Provide the (X, Y) coordinate of the cell's center where the given text is located.  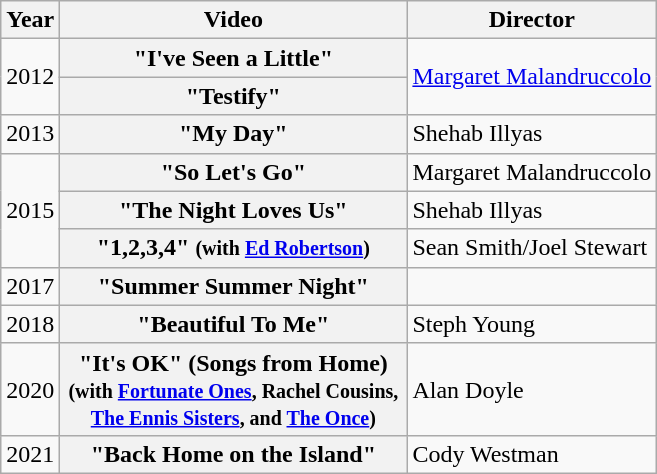
"Summer Summer Night" (234, 286)
"It's OK" (Songs from Home) (with Fortunate Ones, Rachel Cousins, The Ennis Sisters, and The Once) (234, 389)
2012 (30, 77)
"The Night Loves Us" (234, 210)
2018 (30, 324)
Alan Doyle (532, 389)
Steph Young (532, 324)
"Back Home on the Island" (234, 454)
"Beautiful To Me" (234, 324)
2021 (30, 454)
Year (30, 20)
2013 (30, 134)
"Testify" (234, 96)
"So Let's Go" (234, 172)
Video (234, 20)
2020 (30, 389)
2015 (30, 210)
Cody Westman (532, 454)
"My Day" (234, 134)
"I've Seen a Little" (234, 58)
2017 (30, 286)
Director (532, 20)
"1,2,3,4" (with Ed Robertson) (234, 248)
Sean Smith/Joel Stewart (532, 248)
